Pinpoint the cell where the given text exists, returning its (x, y) midpoint coordinate. 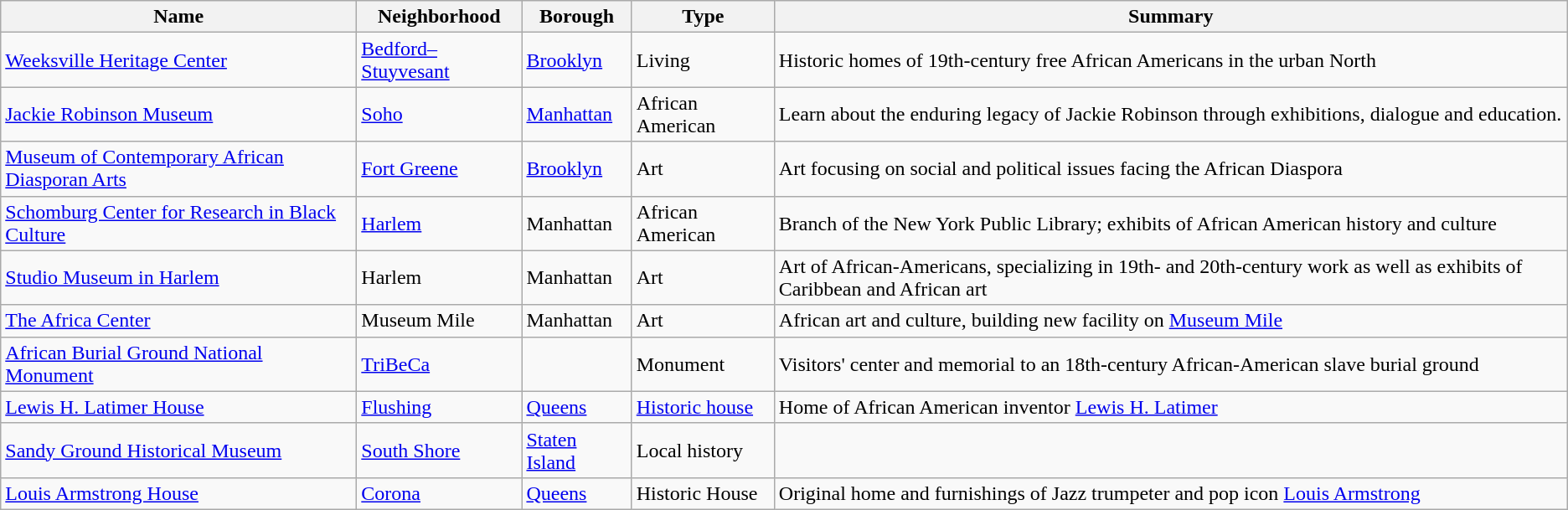
Weeksville Heritage Center (179, 60)
Studio Museum in Harlem (179, 278)
African Burial Ground National Monument (179, 363)
Jackie Robinson Museum (179, 114)
Branch of the New York Public Library; exhibits of African American history and culture (1171, 223)
The Africa Center (179, 321)
Staten Island (576, 451)
Original home and furnishings of Jazz trumpeter and pop icon Louis Armstrong (1171, 493)
Name (179, 17)
Neighborhood (439, 17)
Historic house (703, 407)
Home of African American inventor Lewis H. Latimer (1171, 407)
Bedford–Stuyvesant (439, 60)
Historic House (703, 493)
TriBeCa (439, 363)
Type (703, 17)
South Shore (439, 451)
Borough (576, 17)
Soho (439, 114)
Local history (703, 451)
Living (703, 60)
Historic homes of 19th-century free African Americans in the urban North (1171, 60)
Monument (703, 363)
Schomburg Center for Research in Black Culture (179, 223)
Fort Greene (439, 169)
Art focusing on social and political issues facing the African Diaspora (1171, 169)
Museum of Contemporary African Diasporan Arts (179, 169)
Museum Mile (439, 321)
Lewis H. Latimer House (179, 407)
Learn about the enduring legacy of Jackie Robinson through exhibitions, dialogue and education. (1171, 114)
Sandy Ground Historical Museum (179, 451)
Visitors' center and memorial to an 18th-century African-American slave burial ground (1171, 363)
Louis Armstrong House (179, 493)
Flushing (439, 407)
Art of African-Americans, specializing in 19th- and 20th-century work as well as exhibits of Caribbean and African art (1171, 278)
Corona (439, 493)
Summary (1171, 17)
African art and culture, building new facility on Museum Mile (1171, 321)
